Return the (x, y) coordinate for the center point of the cell that contains the specified text.  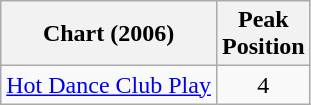
Chart (2006) (109, 34)
4 (263, 85)
Hot Dance Club Play (109, 85)
PeakPosition (263, 34)
